Search for the cell housing the specified text and yield its [x, y] center coordinate. 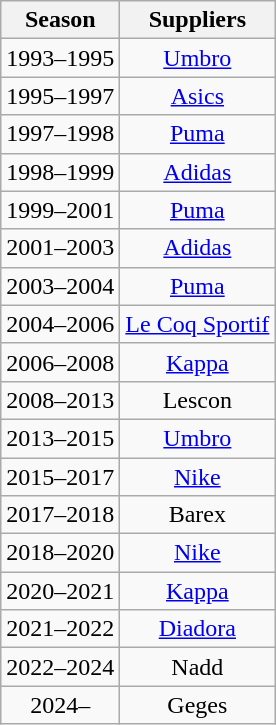
Le Coq Sportif [198, 324]
Season [60, 20]
2015–2017 [60, 477]
2018–2020 [60, 553]
2020–2021 [60, 591]
Asics [198, 96]
2021–2022 [60, 629]
1997–1998 [60, 134]
2024– [60, 705]
2013–2015 [60, 438]
Diadora [198, 629]
2001–2003 [60, 248]
2022–2024 [60, 667]
Barex [198, 515]
Suppliers [198, 20]
1995–1997 [60, 96]
2004–2006 [60, 324]
2017–2018 [60, 515]
1998–1999 [60, 172]
Nadd [198, 667]
2003–2004 [60, 286]
Geges [198, 705]
2008–2013 [60, 400]
2006–2008 [60, 362]
1999–2001 [60, 210]
Lescon [198, 400]
1993–1995 [60, 58]
